From the cell containing the given text, extract its center point as [x, y] coordinate. 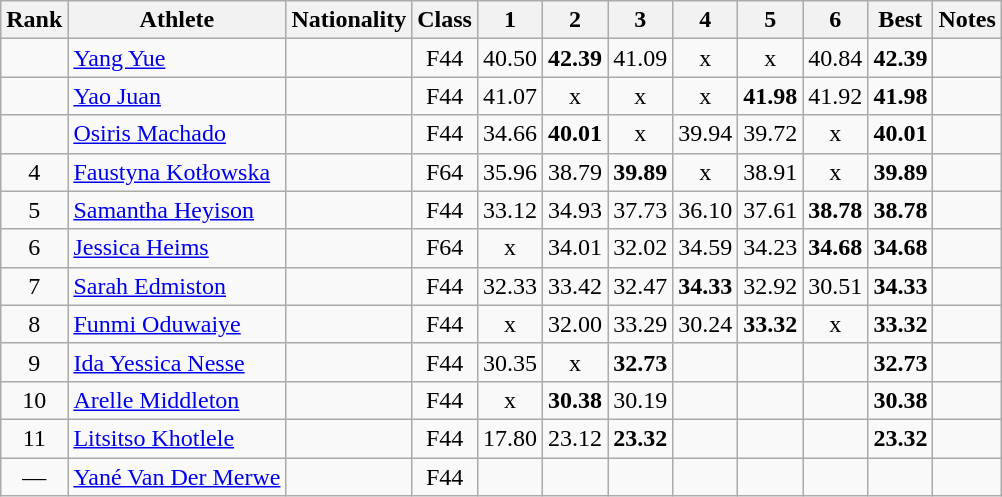
Samantha Heyison [177, 210]
40.84 [836, 58]
30.35 [510, 362]
Best [900, 20]
23.12 [576, 438]
34.66 [510, 134]
30.51 [836, 286]
32.00 [576, 324]
41.07 [510, 96]
37.61 [770, 210]
38.79 [576, 172]
34.01 [576, 248]
Yang Yue [177, 58]
— [34, 477]
Arelle Middleton [177, 400]
Rank [34, 20]
36.10 [706, 210]
32.47 [640, 286]
11 [34, 438]
Funmi Oduwaiye [177, 324]
34.59 [706, 248]
41.92 [836, 96]
32.02 [640, 248]
30.19 [640, 400]
34.23 [770, 248]
34.93 [576, 210]
Athlete [177, 20]
Litsitso Khotlele [177, 438]
39.72 [770, 134]
39.94 [706, 134]
40.50 [510, 58]
30.24 [706, 324]
Yao Juan [177, 96]
Jessica Heims [177, 248]
32.92 [770, 286]
2 [576, 20]
33.42 [576, 286]
7 [34, 286]
17.80 [510, 438]
Yané Van Der Merwe [177, 477]
1 [510, 20]
32.33 [510, 286]
33.29 [640, 324]
33.12 [510, 210]
Faustyna Kotłowska [177, 172]
Notes [967, 20]
3 [640, 20]
Nationality [349, 20]
8 [34, 324]
10 [34, 400]
Ida Yessica Nesse [177, 362]
Class [445, 20]
37.73 [640, 210]
35.96 [510, 172]
38.91 [770, 172]
9 [34, 362]
Sarah Edmiston [177, 286]
41.09 [640, 58]
Osiris Machado [177, 134]
